Extract the (x, y) coordinate from the center of the cell holding the provided text.  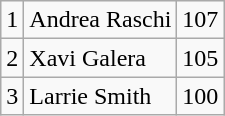
2 (12, 58)
Andrea Raschi (100, 20)
107 (200, 20)
Larrie Smith (100, 96)
Xavi Galera (100, 58)
105 (200, 58)
3 (12, 96)
100 (200, 96)
1 (12, 20)
